Provide the (x, y) coordinate of the cell's center where the given text is located.  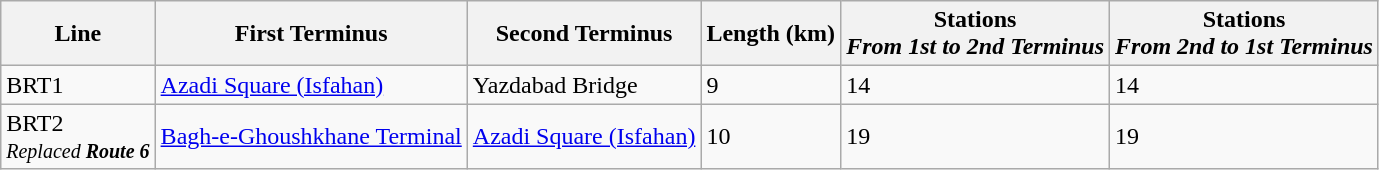
BRT1 (78, 85)
Yazdabad Bridge (584, 85)
BRT2Replaced Route 6 (78, 136)
First Terminus (311, 34)
StationsFrom 2nd to 1st Terminus (1244, 34)
Bagh-e-Ghoushkhane Terminal (311, 136)
Second Terminus (584, 34)
StationsFrom 1st to 2nd Terminus (976, 34)
Length (km) (771, 34)
10 (771, 136)
9 (771, 85)
Line (78, 34)
